Return [X, Y] of the center of cell containing provided text 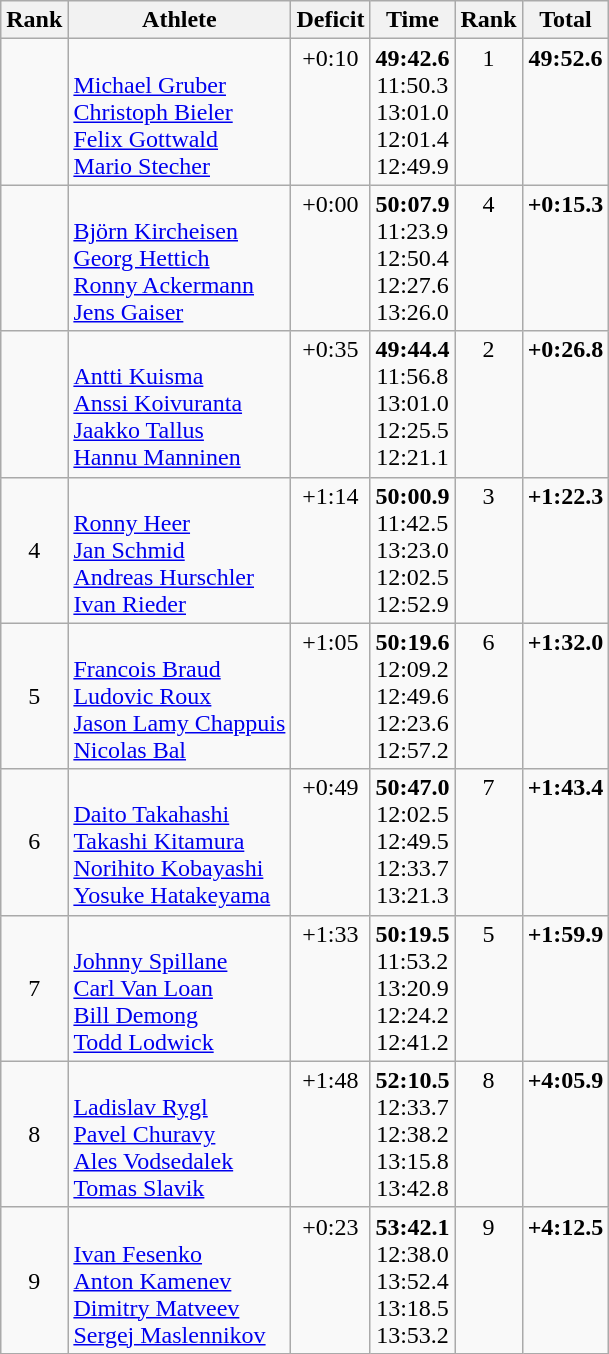
Antti KuismaAnssi KoivurantaJaakko TallusHannu Manninen [180, 404]
Athlete [180, 20]
Michael GruberChristoph BielerFelix GottwaldMario Stecher [180, 112]
+4:05.9 [566, 1134]
+0:23 [330, 1280]
53:42.112:38.013:52.413:18.513:53.2 [412, 1280]
50:00.911:42.513:23.012:02.512:52.9 [412, 550]
49:52.6 [566, 112]
+4:12.5 [566, 1280]
50:47.012:02.512:49.512:33.713:21.3 [412, 842]
Total [566, 20]
3 [488, 550]
2 [488, 404]
Deficit [330, 20]
Johnny SpillaneCarl Van LoanBill DemongTodd Lodwick [180, 988]
1 [488, 112]
+0:26.8 [566, 404]
+1:05 [330, 696]
+1:32.0 [566, 696]
Ronny HeerJan SchmidAndreas HurschlerIvan Rieder [180, 550]
Daito TakahashiTakashi KitamuraNorihito KobayashiYosuke Hatakeyama [180, 842]
52:10.512:33.712:38.213:15.813:42.8 [412, 1134]
+1:59.9 [566, 988]
Björn KircheisenGeorg HettichRonny AckermannJens Gaiser [180, 258]
50:19.511:53.213:20.912:24.212:41.2 [412, 988]
+0:00 [330, 258]
+0:10 [330, 112]
+1:33 [330, 988]
Time [412, 20]
+1:48 [330, 1134]
+1:14 [330, 550]
Ivan FesenkoAnton KamenevDimitry MatveevSergej Maslennikov [180, 1280]
+0:35 [330, 404]
+0:15.3 [566, 258]
50:07.911:23.912:50.412:27.613:26.0 [412, 258]
Francois BraudLudovic RouxJason Lamy ChappuisNicolas Bal [180, 696]
50:19.612:09.212:49.612:23.612:57.2 [412, 696]
+0:49 [330, 842]
49:44.411:56.813:01.012:25.512:21.1 [412, 404]
+1:43.4 [566, 842]
+1:22.3 [566, 550]
Ladislav RyglPavel ChuravyAles VodsedalekTomas Slavik [180, 1134]
49:42.611:50.313:01.012:01.412:49.9 [412, 112]
